Return [x, y] of the center of cell containing provided text 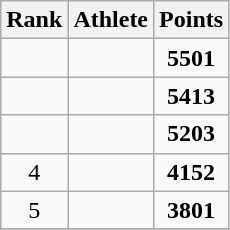
Rank [34, 20]
3801 [192, 210]
Athlete [111, 20]
5203 [192, 134]
Points [192, 20]
4 [34, 172]
5 [34, 210]
5501 [192, 58]
4152 [192, 172]
5413 [192, 96]
